Capture the cell that displays the provided text and extract its [X, Y] central coordinate. 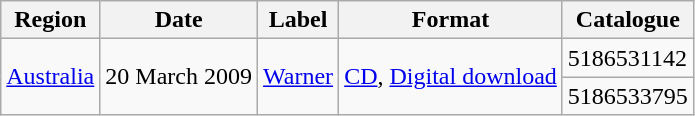
Region [50, 20]
Date [179, 20]
CD, Digital download [451, 77]
Catalogue [628, 20]
20 March 2009 [179, 77]
5186533795 [628, 96]
Warner [298, 77]
Format [451, 20]
Australia [50, 77]
5186531142 [628, 58]
Label [298, 20]
